Determine the (X, Y) coordinate at the center of the cell enclosing the given text.  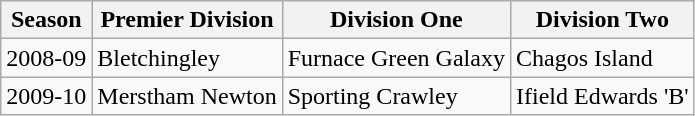
2008-09 (46, 58)
Division One (396, 20)
Sporting Crawley (396, 96)
Merstham Newton (187, 96)
Ifield Edwards 'B' (602, 96)
2009-10 (46, 96)
Division Two (602, 20)
Season (46, 20)
Chagos Island (602, 58)
Bletchingley (187, 58)
Premier Division (187, 20)
Furnace Green Galaxy (396, 58)
